Determine the [x, y] coordinate at the center of the cell enclosing the given text.  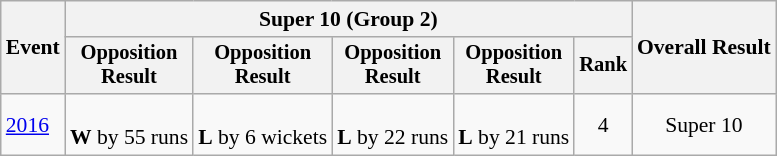
Event [33, 48]
Super 10 (Group 2) [348, 19]
W by 55 runs [129, 124]
Super 10 [704, 124]
Rank [603, 66]
4 [603, 124]
Overall Result [704, 48]
2016 [33, 124]
L by 22 runs [392, 124]
L by 6 wickets [262, 124]
L by 21 runs [514, 124]
